Search for the cell housing the specified text and yield its [x, y] center coordinate. 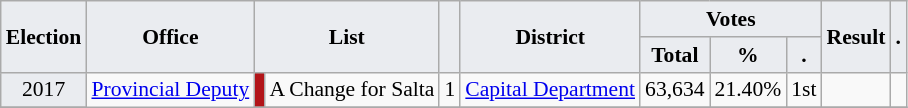
Provincial Deputy [170, 90]
Result [856, 36]
63,634 [674, 90]
Election [44, 36]
List [346, 36]
Total [674, 55]
1st [804, 90]
A Change for Salta [352, 90]
2017 [44, 90]
Office [170, 36]
Capital Department [550, 90]
1 [450, 90]
Votes [731, 19]
% [748, 55]
District [550, 36]
21.40% [748, 90]
